Scan for the cell matching the given text and deliver its [X, Y] coordinate at center. 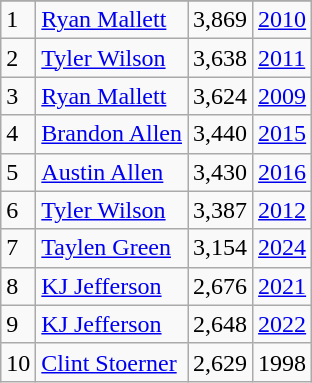
3,638 [220, 58]
Austin Allen [112, 172]
3,440 [220, 134]
2022 [282, 324]
3,869 [220, 20]
2015 [282, 134]
3 [18, 96]
2010 [282, 20]
10 [18, 362]
2,629 [220, 362]
2,676 [220, 286]
5 [18, 172]
2021 [282, 286]
6 [18, 210]
4 [18, 134]
Taylen Green [112, 248]
2024 [282, 248]
7 [18, 248]
2 [18, 58]
9 [18, 324]
Brandon Allen [112, 134]
Clint Stoerner [112, 362]
3,430 [220, 172]
1 [18, 20]
2,648 [220, 324]
1998 [282, 362]
2011 [282, 58]
3,624 [220, 96]
2012 [282, 210]
3,387 [220, 210]
8 [18, 286]
2009 [282, 96]
3,154 [220, 248]
2016 [282, 172]
